Extract the (X, Y) coordinate from the center of the cell holding the provided text.  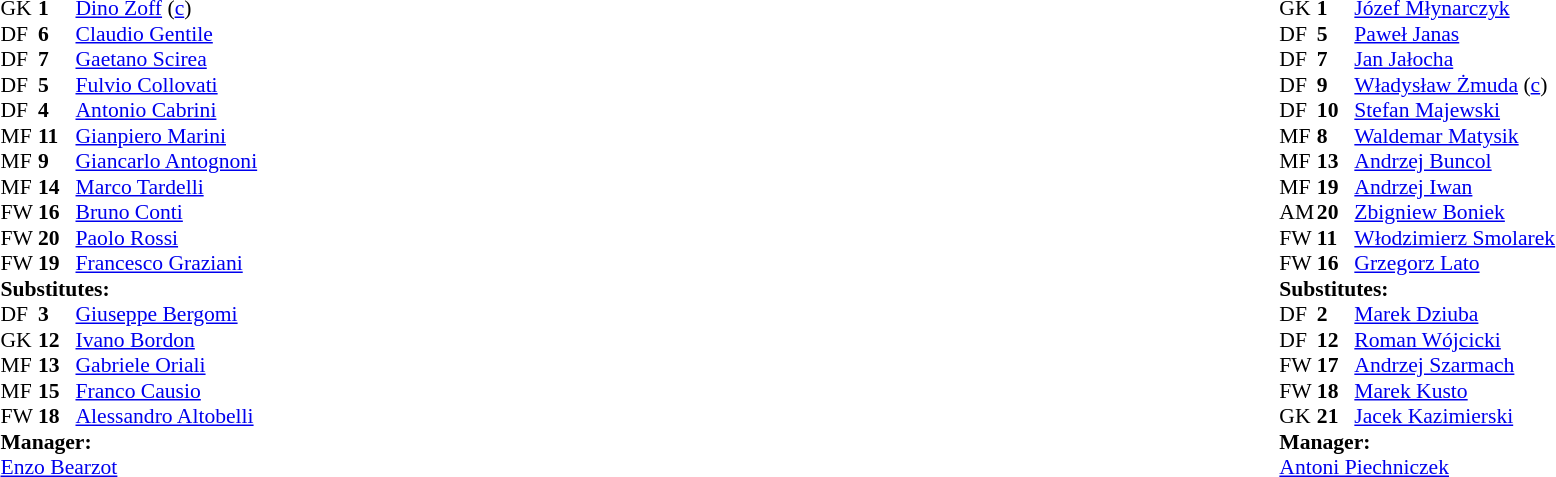
Zbigniew Boniek (1454, 213)
21 (1336, 417)
Giuseppe Bergomi (167, 315)
Paolo Rossi (167, 238)
Jacek Kazimierski (1454, 417)
Alessandro Altobelli (167, 417)
Giancarlo Antognoni (167, 161)
Stefan Majewski (1454, 111)
Gianpiero Marini (167, 136)
AM (1298, 213)
Gaetano Scirea (167, 59)
17 (1336, 365)
Franco Causio (167, 391)
Claudio Gentile (167, 34)
Francesco Graziani (167, 263)
Gabriele Oriali (167, 365)
Roman Wójcicki (1454, 340)
Grzegorz Lato (1454, 263)
Andrzej Buncol (1454, 161)
Marek Kusto (1454, 391)
6 (57, 34)
Antonio Cabrini (167, 111)
3 (57, 315)
4 (57, 111)
Marco Tardelli (167, 187)
Andrzej Szarmach (1454, 365)
Włodzimierz Smolarek (1454, 238)
Paweł Janas (1454, 34)
15 (57, 391)
Andrzej Iwan (1454, 187)
10 (1336, 111)
2 (1336, 315)
Fulvio Collovati (167, 85)
Bruno Conti (167, 213)
Marek Dziuba (1454, 315)
8 (1336, 136)
Ivano Bordon (167, 340)
Jan Jałocha (1454, 59)
Władysław Żmuda (c) (1454, 85)
Waldemar Matysik (1454, 136)
14 (57, 187)
